Provide the (x, y) coordinate of the cell's center where the given text is located.  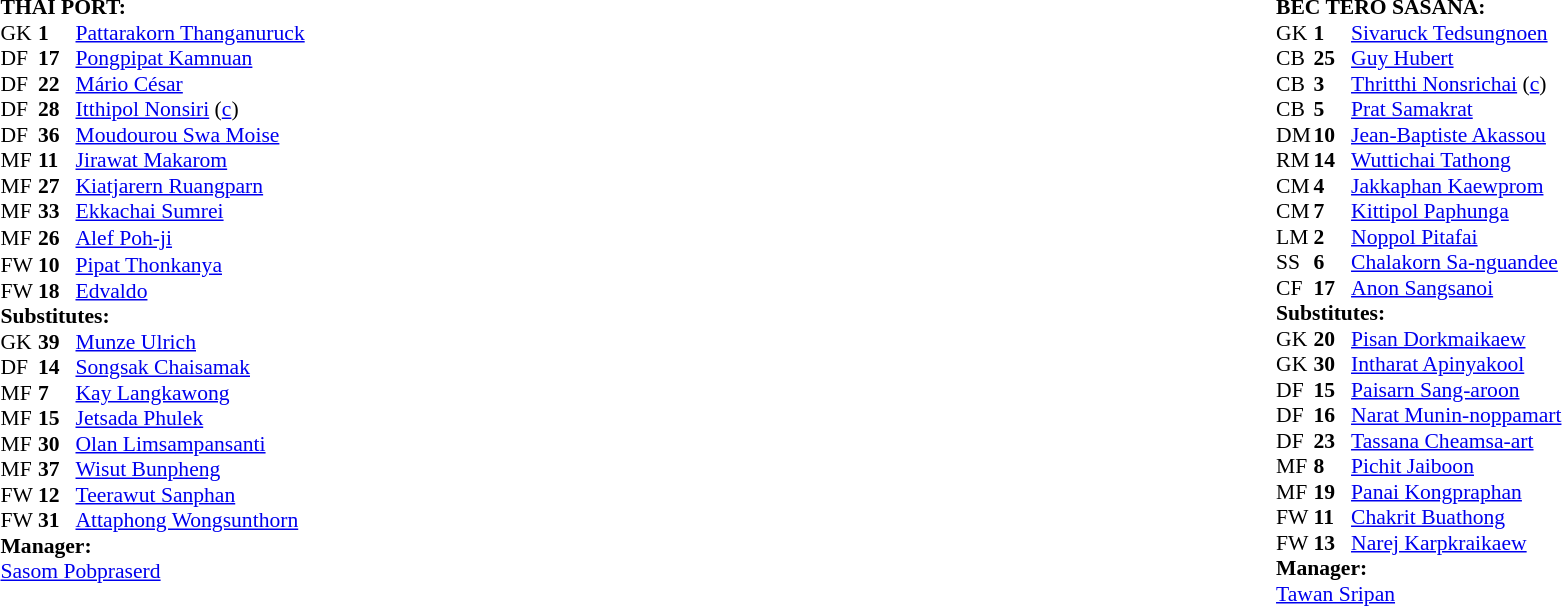
Kiatjarern Ruangparn (190, 186)
Wuttichai Tathong (1456, 161)
12 (57, 495)
37 (57, 469)
Jakkaphan Kaewprom (1456, 186)
8 (1333, 467)
Paisarn Sang-aroon (1456, 390)
2 (1333, 237)
Songsak Chaisamak (190, 367)
Pichit Jaiboon (1456, 467)
13 (1333, 543)
Thritthi Nonsrichai (c) (1456, 84)
Sasom Pobpraserd (152, 571)
Anon Sangsanoi (1456, 288)
Kay Langkawong (190, 393)
33 (57, 211)
22 (57, 84)
Narat Munin-noppamart (1456, 415)
Pipat Thonkanya (190, 265)
27 (57, 186)
19 (1333, 492)
Itthipol Nonsiri (c) (190, 109)
26 (57, 238)
Wisut Bunpheng (190, 469)
DM (1295, 135)
Sivaruck Tedsungnoen (1456, 33)
25 (1333, 59)
Ekkachai Sumrei (190, 211)
23 (1333, 441)
Prat Samakrat (1456, 109)
Chakrit Buathong (1456, 517)
Intharat Apinyakool (1456, 365)
28 (57, 109)
Olan Limsampansanti (190, 444)
Guy Hubert (1456, 59)
Jirawat Makarom (190, 161)
5 (1333, 109)
Pisan Dorkmaikaew (1456, 339)
31 (57, 521)
36 (57, 135)
Tassana Cheamsa-art (1456, 441)
39 (57, 342)
Attaphong Wongsunthorn (190, 521)
Noppol Pitafai (1456, 237)
18 (57, 291)
20 (1333, 339)
Jetsada Phulek (190, 419)
Narej Karpkraikaew (1456, 543)
3 (1333, 84)
Kittipol Paphunga (1456, 211)
SS (1295, 263)
Alef Poh-ji (190, 238)
Moudourou Swa Moise (190, 135)
16 (1333, 415)
RM (1295, 161)
Chalakorn Sa-nguandee (1456, 263)
Munze Ulrich (190, 342)
Panai Kongpraphan (1456, 492)
CF (1295, 288)
Mário César (190, 84)
Pongpipat Kamnuan (190, 59)
Teerawut Sanphan (190, 495)
Pattarakorn Thanganuruck (190, 33)
6 (1333, 263)
Edvaldo (190, 291)
Jean-Baptiste Akassou (1456, 135)
LM (1295, 237)
4 (1333, 186)
